Return the (X, Y) coordinate for the center point of the cell that contains the specified text.  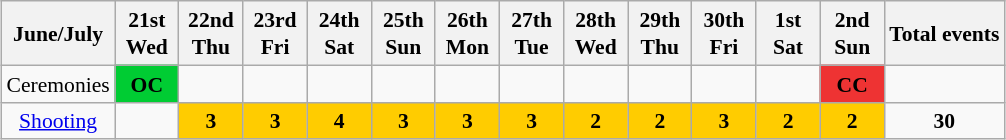
Total events (944, 33)
4 (339, 120)
28thWed (596, 33)
30 (944, 120)
OC (147, 84)
30thFri (724, 33)
CC (852, 84)
Ceremonies (58, 84)
24thSat (339, 33)
2ndSun (852, 33)
21stWed (147, 33)
25thSun (403, 33)
27thTue (531, 33)
22ndThu (211, 33)
1stSat (788, 33)
26thMon (467, 33)
23rdFri (275, 33)
Shooting (58, 120)
29thThu (660, 33)
June/July (58, 33)
